Scan for the cell matching the given text and deliver its [x, y] coordinate at center. 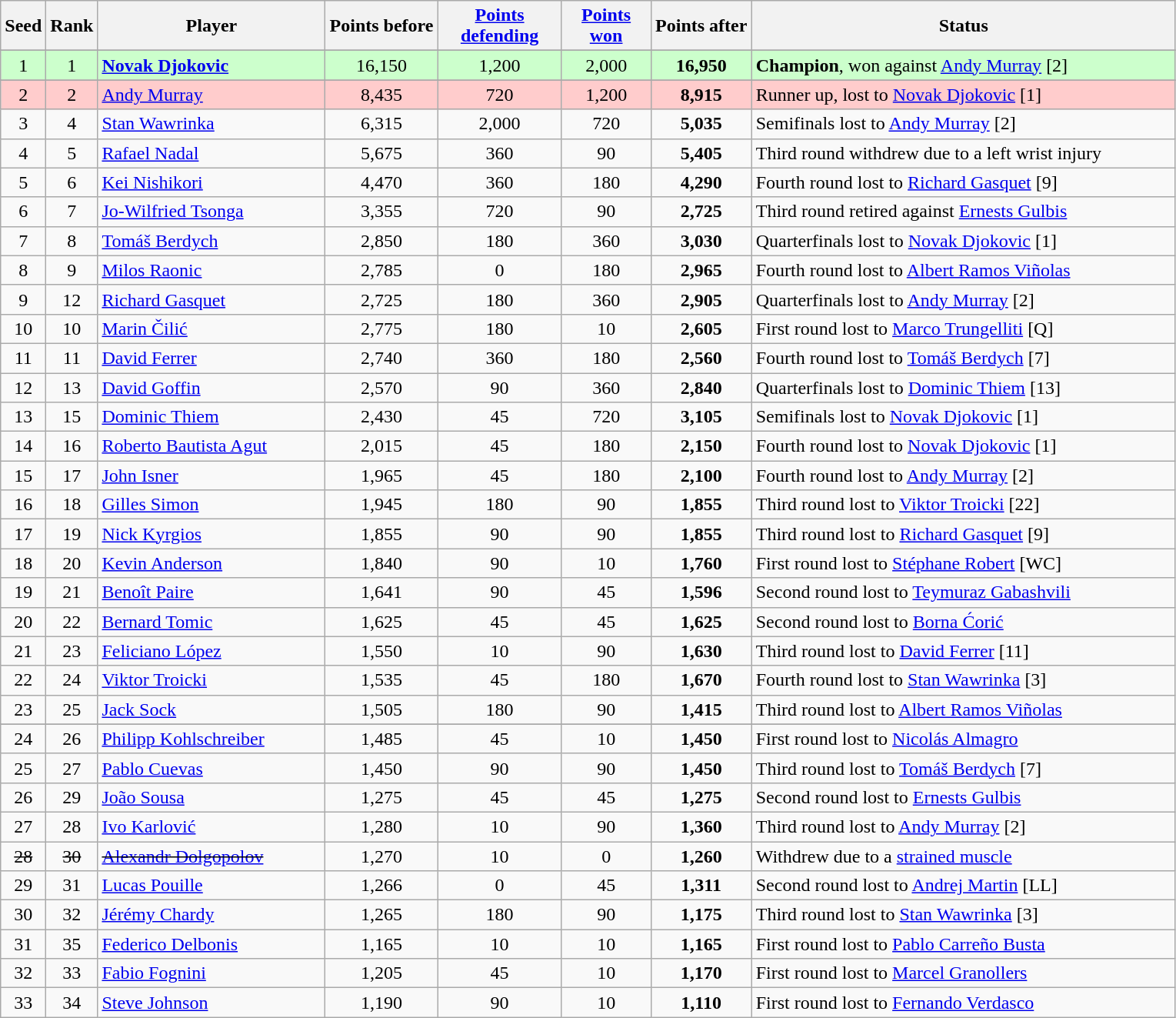
1,641 [381, 592]
Champion, won against Andy Murray [2] [963, 65]
5,675 [381, 153]
1,265 [381, 915]
35 [72, 944]
Second round lost to Ernests Gulbis [963, 797]
David Ferrer [212, 358]
Gilles Simon [212, 505]
Second round lost to Andrej Martin [LL] [963, 886]
Rafael Nadal [212, 153]
1,550 [381, 651]
2,100 [701, 476]
Third round withdrew due to a left wrist injury [963, 153]
1,485 [381, 739]
Philipp Kohlschreiber [212, 739]
Milos Raonic [212, 270]
Runner up, lost to Novak Djokovic [1] [963, 95]
First round lost to Nicolás Almagro [963, 739]
1,311 [701, 886]
2,605 [701, 329]
Points before [381, 26]
First round lost to Marcel Granollers [963, 973]
1,190 [381, 1003]
Second round lost to Teymuraz Gabashvili [963, 592]
1,415 [701, 709]
First round lost to Marco Trungelliti [Q] [963, 329]
Jo-Wilfried Tsonga [212, 212]
1,596 [701, 592]
Fourth round lost to Tomáš Berdych [7] [963, 358]
Fourth round lost to Albert Ramos Viñolas [963, 270]
1,670 [701, 680]
2,905 [701, 299]
Points won [606, 26]
1,280 [381, 826]
1,945 [381, 505]
Third round lost to Viktor Troicki [22] [963, 505]
Fourth round lost to Richard Gasquet [9] [963, 182]
Roberto Bautista Agut [212, 446]
Nick Kyrgios [212, 534]
16,150 [381, 65]
2,570 [381, 387]
2,430 [381, 417]
Third round lost to Andy Murray [2] [963, 826]
16,950 [701, 65]
Federico Delbonis [212, 944]
First round lost to Stéphane Robert [WC] [963, 563]
Kei Nishikori [212, 182]
1,270 [381, 856]
1,840 [381, 563]
David Goffin [212, 387]
Fourth round lost to Andy Murray [2] [963, 476]
1,205 [381, 973]
Kevin Anderson [212, 563]
2,775 [381, 329]
34 [72, 1003]
Alexandr Dolgopolov [212, 856]
1,175 [701, 915]
Pablo Cuevas [212, 768]
Viktor Troicki [212, 680]
1,110 [701, 1003]
Seed [23, 26]
1,535 [381, 680]
Fourth round lost to Novak Djokovic [1] [963, 446]
First round lost to Fernando Verdasco [963, 1003]
1,170 [701, 973]
3 [23, 124]
Bernard Tomic [212, 622]
5,035 [701, 124]
2,150 [701, 446]
João Sousa [212, 797]
4,290 [701, 182]
Marin Čilić [212, 329]
Steve Johnson [212, 1003]
First round lost to Pablo Carreño Busta [963, 944]
2,840 [701, 387]
Second round lost to Borna Ćorić [963, 622]
Third round lost to Tomáš Berdych [7] [963, 768]
Jack Sock [212, 709]
Richard Gasquet [212, 299]
Third round lost to David Ferrer [11] [963, 651]
Ivo Karlović [212, 826]
Third round lost to Richard Gasquet [9] [963, 534]
8,435 [381, 95]
Fourth round lost to Stan Wawrinka [3] [963, 680]
Fabio Fognini [212, 973]
Jérémy Chardy [212, 915]
Stan Wawrinka [212, 124]
1,965 [381, 476]
Withdrew due to a strained muscle [963, 856]
1,505 [381, 709]
Rank [72, 26]
Tomáš Berdych [212, 241]
1,360 [701, 826]
3,355 [381, 212]
Quarterfinals lost to Andy Murray [2] [963, 299]
8,915 [701, 95]
Third round lost to Stan Wawrinka [3] [963, 915]
5,405 [701, 153]
4,470 [381, 182]
Points after [701, 26]
Player [212, 26]
6,315 [381, 124]
Quarterfinals lost to Novak Djokovic [1] [963, 241]
1,630 [701, 651]
2,850 [381, 241]
1,760 [701, 563]
Benoît Paire [212, 592]
Semifinals lost to Novak Djokovic [1] [963, 417]
2,785 [381, 270]
Feliciano López [212, 651]
John Isner [212, 476]
2,965 [701, 270]
Third round lost to Albert Ramos Viñolas [963, 709]
Status [963, 26]
Semifinals lost to Andy Murray [2] [963, 124]
Quarterfinals lost to Dominic Thiem [13] [963, 387]
Lucas Pouille [212, 886]
Points defending [500, 26]
1,260 [701, 856]
Novak Djokovic [212, 65]
2,560 [701, 358]
2,740 [381, 358]
2,015 [381, 446]
1,266 [381, 886]
Andy Murray [212, 95]
Third round retired against Ernests Gulbis [963, 212]
3,030 [701, 241]
14 [23, 446]
Dominic Thiem [212, 417]
3,105 [701, 417]
